For the text-containing cell, return its midpoint in [x, y] coordinate format. 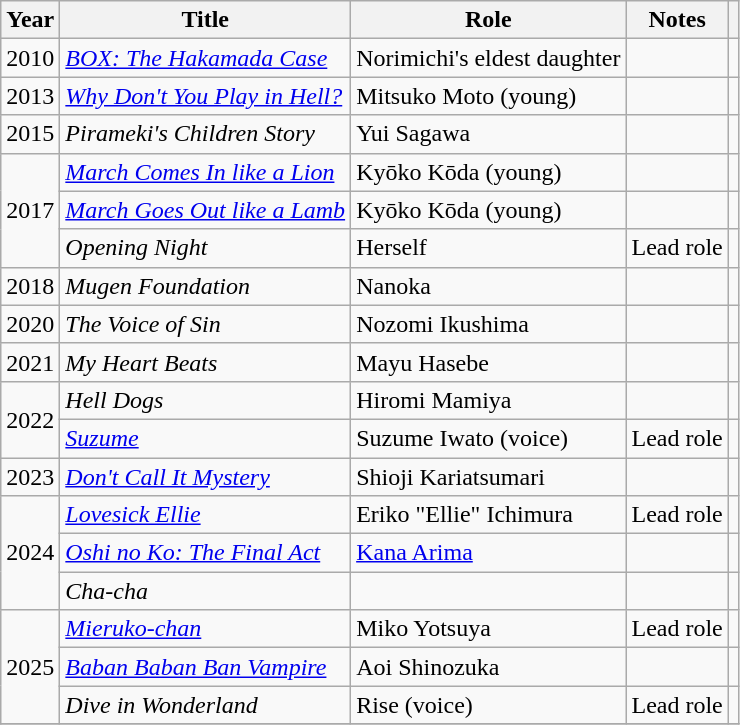
Norimichi's eldest daughter [488, 58]
Nozomi Ikushima [488, 324]
Year [30, 20]
The Voice of Sin [206, 324]
Eriko "Ellie" Ichimura [488, 515]
Shioji Kariatsumari [488, 477]
2015 [30, 134]
Title [206, 20]
Mugen Foundation [206, 286]
2017 [30, 210]
Mayu Hasebe [488, 362]
Notes [677, 20]
March Comes In like a Lion [206, 172]
Kana Arima [488, 553]
Rise (voice) [488, 705]
Cha-cha [206, 591]
Oshi no Ko: The Final Act [206, 553]
2010 [30, 58]
Yui Sagawa [488, 134]
2020 [30, 324]
BOX: The Hakamada Case [206, 58]
Baban Baban Ban Vampire [206, 667]
My Heart Beats [206, 362]
2023 [30, 477]
2024 [30, 553]
Miko Yotsuya [488, 629]
Suzume Iwato (voice) [488, 438]
Aoi Shinozuka [488, 667]
Pirameki's Children Story [206, 134]
Hell Dogs [206, 400]
Dive in Wonderland [206, 705]
Role [488, 20]
Hiromi Mamiya [488, 400]
Opening Night [206, 248]
2018 [30, 286]
2025 [30, 667]
2022 [30, 419]
Herself [488, 248]
March Goes Out like a Lamb [206, 210]
Mieruko-chan [206, 629]
Why Don't You Play in Hell? [206, 96]
Don't Call It Mystery [206, 477]
Mitsuko Moto (young) [488, 96]
Nanoka [488, 286]
Lovesick Ellie [206, 515]
2021 [30, 362]
2013 [30, 96]
Suzume [206, 438]
